Locate the cell with the specified text and output its [X, Y] center coordinate. 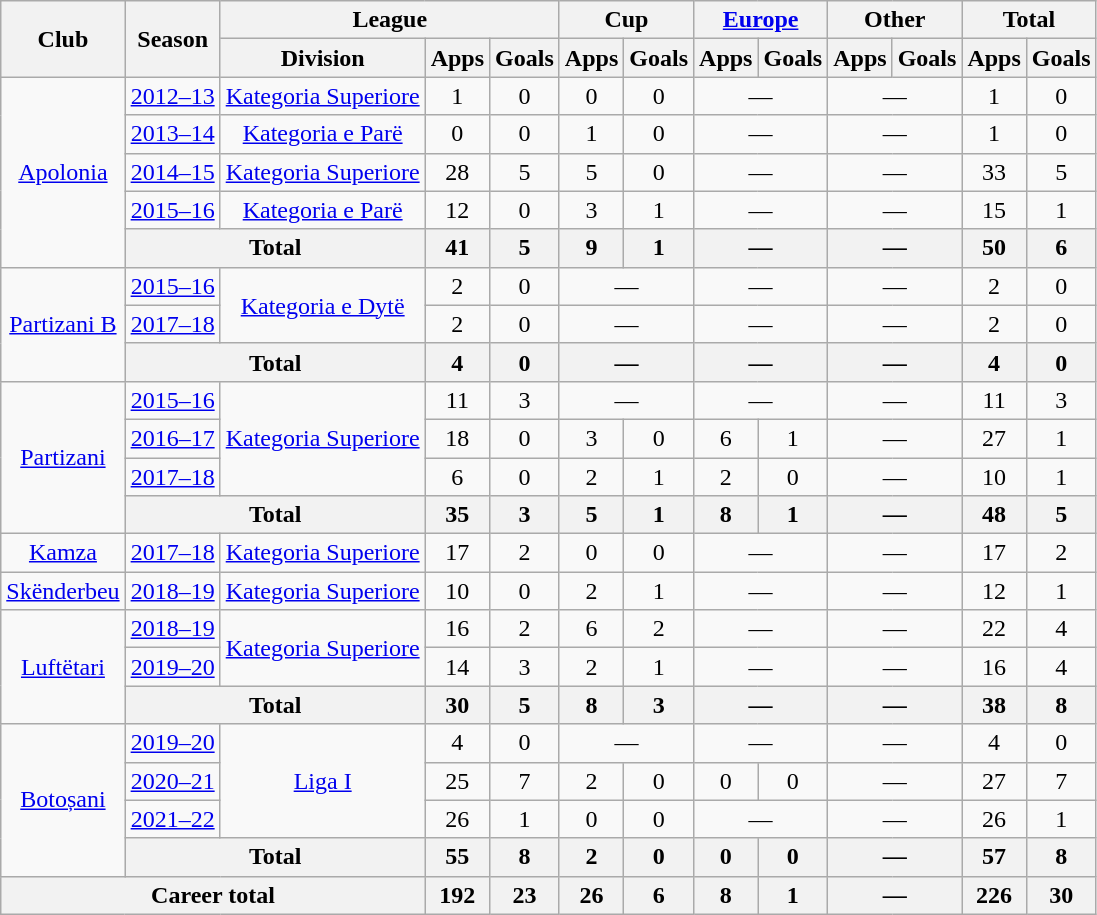
Division [322, 58]
Botoșani [63, 800]
Other [895, 20]
41 [457, 248]
2016–17 [172, 438]
23 [525, 895]
48 [994, 515]
Europe [761, 20]
14 [457, 667]
18 [457, 438]
25 [457, 781]
2021–22 [172, 819]
Cup [626, 20]
35 [457, 515]
Apolonia [63, 172]
55 [457, 857]
Luftëtari [63, 667]
Career total [213, 895]
15 [994, 210]
Partizani B [63, 324]
2020–21 [172, 781]
38 [994, 705]
Liga I [322, 781]
28 [457, 172]
Partizani [63, 457]
League [390, 20]
2014–15 [172, 172]
33 [994, 172]
Club [63, 39]
22 [994, 629]
226 [994, 895]
Kategoria e Dytë [322, 305]
9 [591, 248]
Kamza [63, 553]
Skënderbeu [63, 591]
57 [994, 857]
2012–13 [172, 96]
2013–14 [172, 134]
50 [994, 248]
192 [457, 895]
Season [172, 39]
